Search for the cell housing the specified text and yield its [x, y] center coordinate. 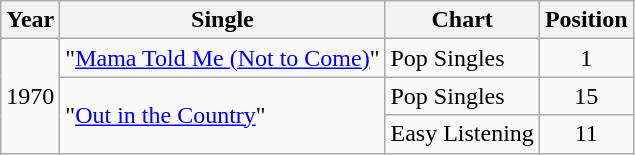
"Out in the Country" [222, 115]
Easy Listening [462, 134]
1 [586, 58]
"Mama Told Me (Not to Come)" [222, 58]
Position [586, 20]
15 [586, 96]
1970 [30, 96]
Single [222, 20]
Chart [462, 20]
Year [30, 20]
11 [586, 134]
